From the cell containing the given text, extract its center point as [X, Y] coordinate. 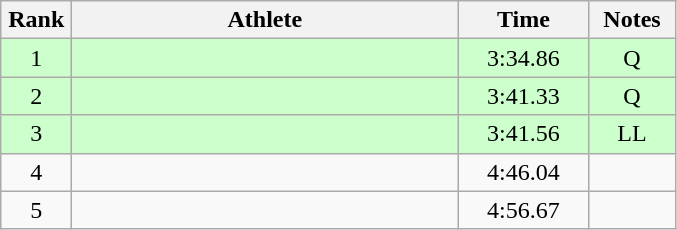
5 [36, 210]
Notes [632, 20]
4:46.04 [524, 172]
3:34.86 [524, 58]
3 [36, 134]
4:56.67 [524, 210]
3:41.56 [524, 134]
Rank [36, 20]
1 [36, 58]
LL [632, 134]
4 [36, 172]
Athlete [265, 20]
3:41.33 [524, 96]
2 [36, 96]
Time [524, 20]
